Search for the cell housing the specified text and yield its [X, Y] center coordinate. 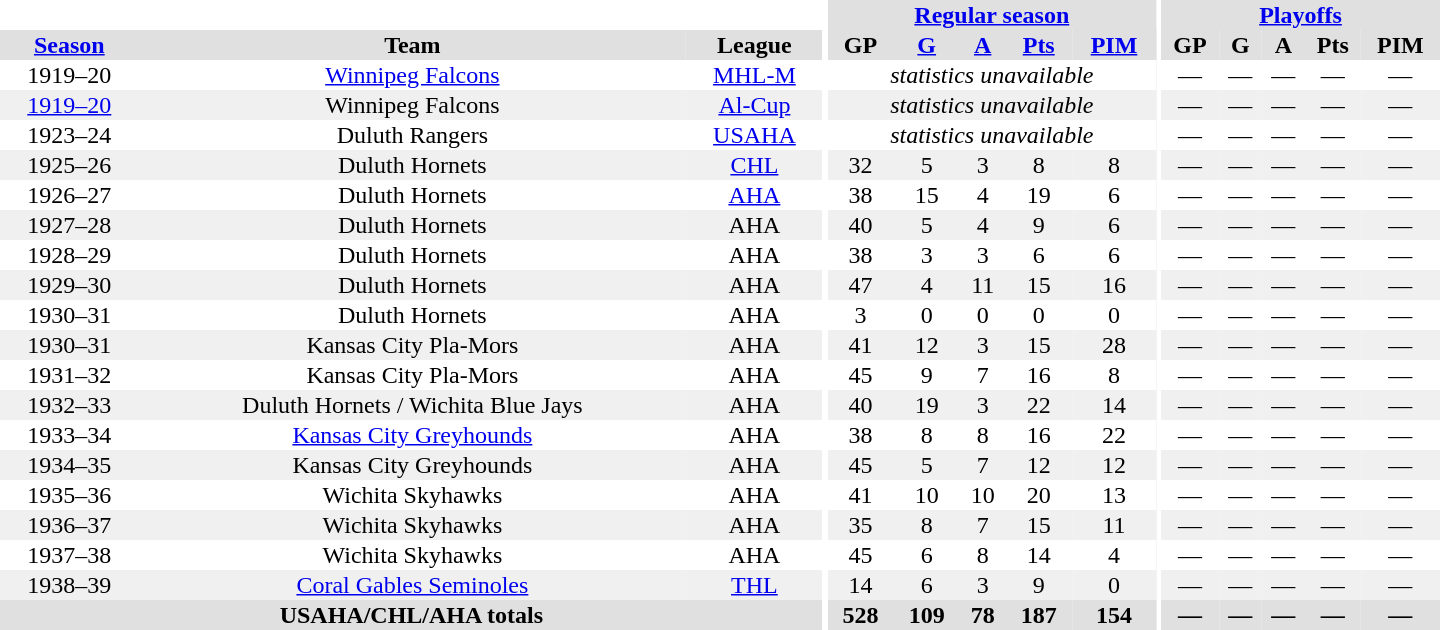
MHL-M [754, 75]
1933–34 [70, 435]
1937–38 [70, 555]
109 [927, 615]
1938–39 [70, 585]
13 [1114, 495]
Team [413, 45]
1931–32 [70, 375]
35 [860, 525]
League [754, 45]
Season [70, 45]
Regular season [992, 15]
528 [860, 615]
1935–36 [70, 495]
1934–35 [70, 465]
1925–26 [70, 165]
1926–27 [70, 195]
USAHA/CHL/AHA totals [412, 615]
154 [1114, 615]
THL [754, 585]
1927–28 [70, 225]
1936–37 [70, 525]
1923–24 [70, 135]
Duluth Hornets / Wichita Blue Jays [413, 405]
32 [860, 165]
1929–30 [70, 285]
CHL [754, 165]
1928–29 [70, 255]
20 [1039, 495]
28 [1114, 345]
Playoffs [1300, 15]
1932–33 [70, 405]
Coral Gables Seminoles [413, 585]
Al-Cup [754, 105]
USAHA [754, 135]
78 [983, 615]
47 [860, 285]
187 [1039, 615]
Duluth Rangers [413, 135]
